Detect which cell encompasses the target text, then output its [X, Y] center coordinate. 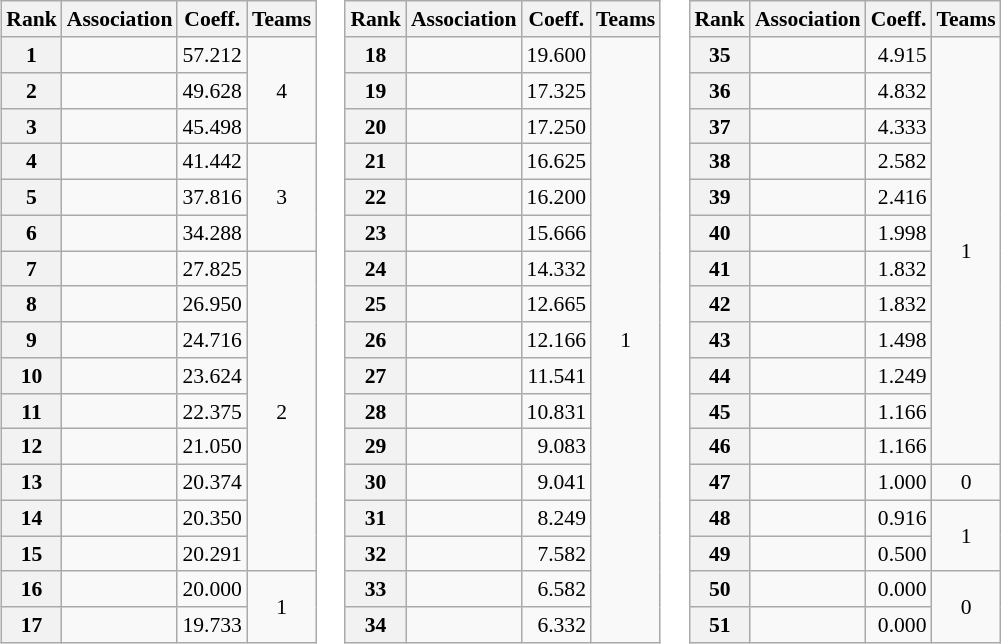
36 [720, 91]
29 [376, 447]
9.083 [556, 447]
20.374 [212, 482]
47 [720, 482]
6 [32, 233]
22 [376, 197]
35 [720, 55]
45.498 [212, 126]
4.832 [899, 91]
24 [376, 269]
34.288 [212, 233]
44 [720, 376]
31 [376, 518]
33 [376, 589]
15 [32, 554]
19 [376, 91]
6.582 [556, 589]
38 [720, 162]
27.825 [212, 269]
1.498 [899, 340]
11 [32, 411]
0.916 [899, 518]
6.332 [556, 625]
42 [720, 304]
41 [720, 269]
45 [720, 411]
17.250 [556, 126]
17.325 [556, 91]
12 [32, 447]
16 [32, 589]
18 [376, 55]
30 [376, 482]
20 [376, 126]
8 [32, 304]
19.600 [556, 55]
46 [720, 447]
5 [32, 197]
20.000 [212, 589]
20.291 [212, 554]
10.831 [556, 411]
23 [376, 233]
24.716 [212, 340]
4.915 [899, 55]
1.249 [899, 376]
39 [720, 197]
16.625 [556, 162]
26 [376, 340]
1.998 [899, 233]
11.541 [556, 376]
49.628 [212, 91]
16.200 [556, 197]
15.666 [556, 233]
20.350 [212, 518]
7.582 [556, 554]
27 [376, 376]
19.733 [212, 625]
2.582 [899, 162]
40 [720, 233]
37 [720, 126]
43 [720, 340]
34 [376, 625]
21.050 [212, 447]
22.375 [212, 411]
10 [32, 376]
7 [32, 269]
8.249 [556, 518]
23.624 [212, 376]
9 [32, 340]
28 [376, 411]
57.212 [212, 55]
14.332 [556, 269]
51 [720, 625]
41.442 [212, 162]
50 [720, 589]
14 [32, 518]
21 [376, 162]
1.000 [899, 482]
2.416 [899, 197]
9.041 [556, 482]
48 [720, 518]
37.816 [212, 197]
12.665 [556, 304]
12.166 [556, 340]
26.950 [212, 304]
17 [32, 625]
49 [720, 554]
13 [32, 482]
25 [376, 304]
4.333 [899, 126]
0.500 [899, 554]
32 [376, 554]
